Provide the (X, Y) coordinate of the cell's center where the given text is located.  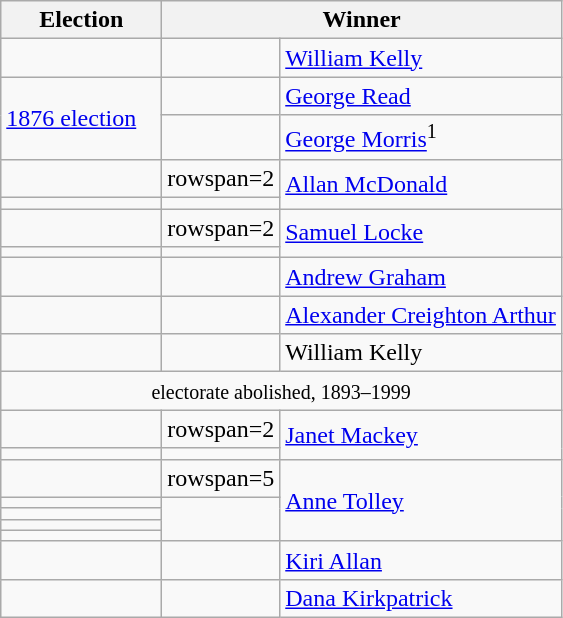
George Morris1 (421, 138)
George Read (421, 96)
rowspan=5 (221, 478)
Allan McDonald (421, 184)
Andrew Graham (421, 277)
Election (82, 20)
Kiri Allan (421, 560)
1876 election (82, 118)
Janet Mackey (421, 434)
Dana Kirkpatrick (421, 598)
Winner (362, 20)
Alexander Creighton Arthur (421, 315)
electorate abolished, 1893–1999 (282, 391)
Anne Tolley (421, 500)
Samuel Locke (421, 234)
